For the text-containing cell, return its midpoint in [x, y] coordinate format. 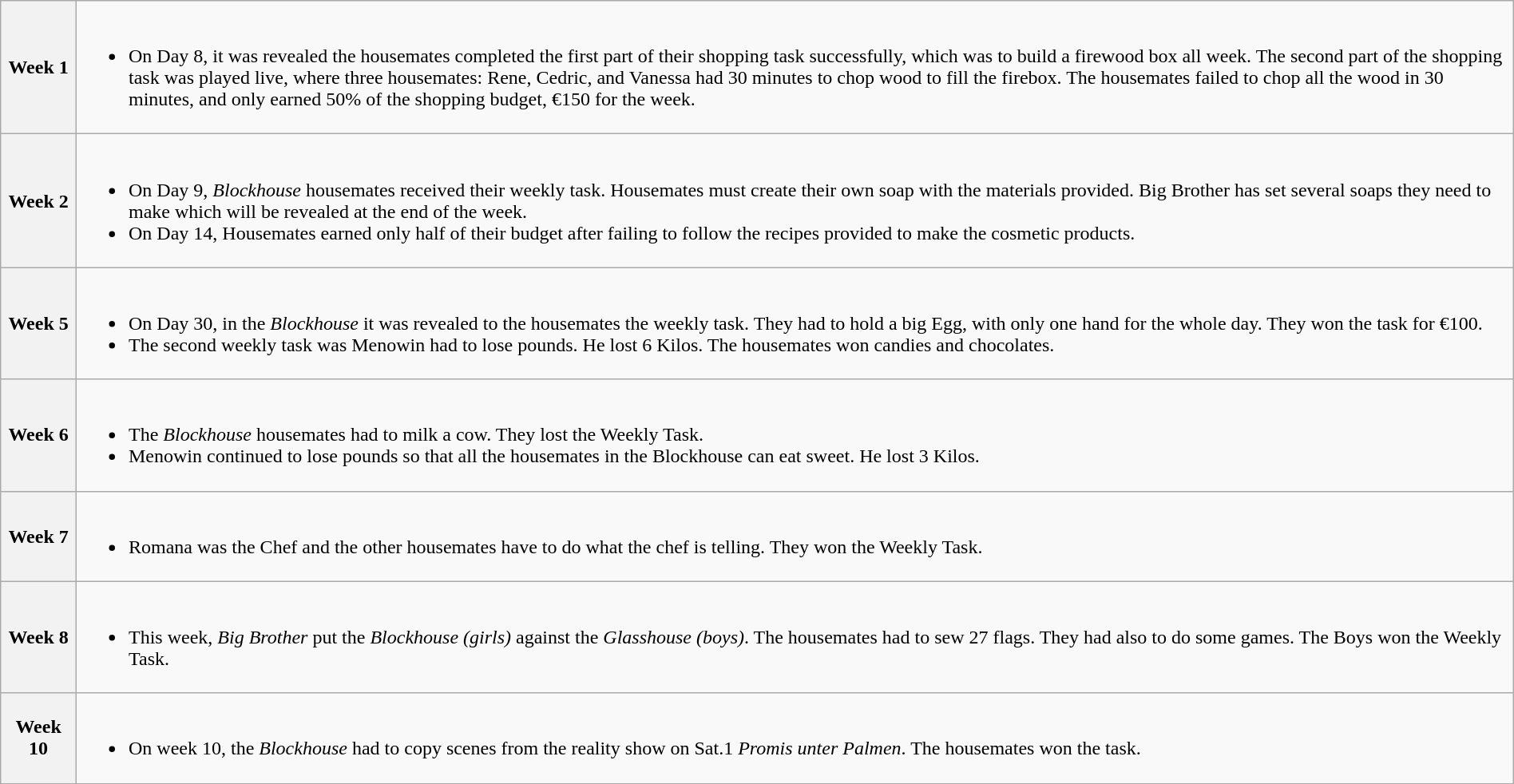
Week 5 [38, 323]
Week 10 [38, 738]
Week 8 [38, 637]
Week 7 [38, 537]
Week 1 [38, 67]
On week 10, the Blockhouse had to copy scenes from the reality show on Sat.1 Promis unter Palmen. The housemates won the task. [795, 738]
Week 2 [38, 201]
Romana was the Chef and the other housemates have to do what the chef is telling. They won the Weekly Task. [795, 537]
Week 6 [38, 435]
